Detect which cell encompasses the target text, then output its (X, Y) center coordinate. 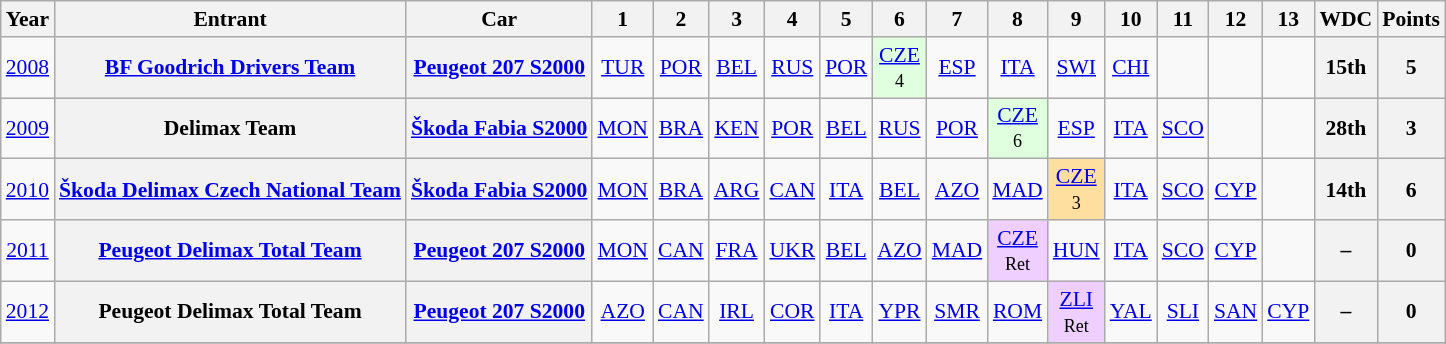
2011 (28, 250)
13 (1288, 19)
IRL (737, 312)
ARG (737, 190)
15th (1346, 68)
28th (1346, 128)
SWI (1076, 68)
SAN (1236, 312)
2012 (28, 312)
CZE6 (1018, 128)
CHI (1131, 68)
UKR (792, 250)
12 (1236, 19)
2008 (28, 68)
Škoda Delimax Czech National Team (230, 190)
Points (1411, 19)
14th (1346, 190)
Year (28, 19)
ROM (1018, 312)
9 (1076, 19)
COR (792, 312)
1 (622, 19)
8 (1018, 19)
Entrant (230, 19)
YPR (899, 312)
CZERet (1018, 250)
SMR (958, 312)
BF Goodrich Drivers Team (230, 68)
HUN (1076, 250)
KEN (737, 128)
YAL (1131, 312)
10 (1131, 19)
FRA (737, 250)
ZLIRet (1076, 312)
11 (1183, 19)
Car (499, 19)
Delimax Team (230, 128)
2 (681, 19)
SLI (1183, 312)
TUR (622, 68)
CZE3 (1076, 190)
WDC (1346, 19)
7 (958, 19)
2010 (28, 190)
2009 (28, 128)
CZE4 (899, 68)
4 (792, 19)
